From the cell containing the given text, extract its center point as (x, y) coordinate. 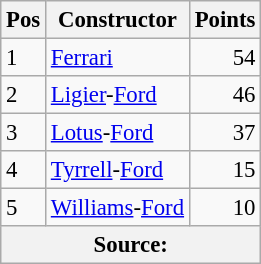
54 (224, 58)
15 (224, 170)
4 (24, 170)
Tyrrell-Ford (118, 170)
10 (224, 208)
Constructor (118, 20)
5 (24, 208)
1 (24, 58)
3 (24, 133)
Lotus-Ford (118, 133)
Pos (24, 20)
46 (224, 95)
37 (224, 133)
Ligier-Ford (118, 95)
Williams-Ford (118, 208)
Ferrari (118, 58)
Points (224, 20)
Source: (131, 245)
2 (24, 95)
